Find where the given text appears and provide that cell's center as (x, y) coordinate. 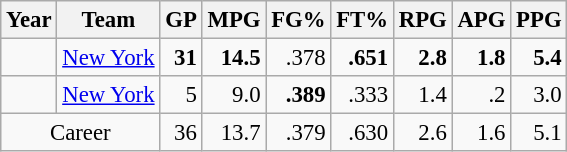
.378 (298, 58)
Year (29, 20)
5.1 (539, 133)
Team (108, 20)
13.7 (234, 133)
.630 (362, 133)
2.8 (422, 58)
.333 (362, 95)
1.4 (422, 95)
5.4 (539, 58)
9.0 (234, 95)
1.6 (482, 133)
.379 (298, 133)
14.5 (234, 58)
.2 (482, 95)
PPG (539, 20)
3.0 (539, 95)
36 (181, 133)
Career (80, 133)
FT% (362, 20)
MPG (234, 20)
31 (181, 58)
2.6 (422, 133)
APG (482, 20)
RPG (422, 20)
FG% (298, 20)
5 (181, 95)
1.8 (482, 58)
.651 (362, 58)
GP (181, 20)
.389 (298, 95)
